Pinpoint the cell where the given text exists, returning its (x, y) midpoint coordinate. 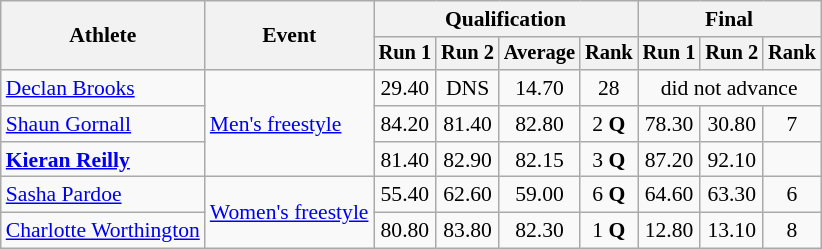
6 Q (609, 195)
82.80 (540, 124)
8 (792, 231)
55.40 (406, 195)
64.60 (670, 195)
87.20 (670, 160)
83.80 (468, 231)
59.00 (540, 195)
did not advance (730, 88)
6 (792, 195)
29.40 (406, 88)
2 Q (609, 124)
Charlotte Worthington (103, 231)
78.30 (670, 124)
82.90 (468, 160)
3 Q (609, 160)
Shaun Gornall (103, 124)
14.70 (540, 88)
Declan Brooks (103, 88)
Qualification (506, 19)
Final (730, 19)
82.30 (540, 231)
Sasha Pardoe (103, 195)
84.20 (406, 124)
Average (540, 54)
Women's freestyle (290, 212)
30.80 (732, 124)
82.15 (540, 160)
Athlete (103, 36)
1 Q (609, 231)
13.10 (732, 231)
DNS (468, 88)
Kieran Reilly (103, 160)
7 (792, 124)
Men's freestyle (290, 124)
28 (609, 88)
80.80 (406, 231)
Event (290, 36)
12.80 (670, 231)
62.60 (468, 195)
63.30 (732, 195)
92.10 (732, 160)
